From the cell containing the given text, extract its center point as [X, Y] coordinate. 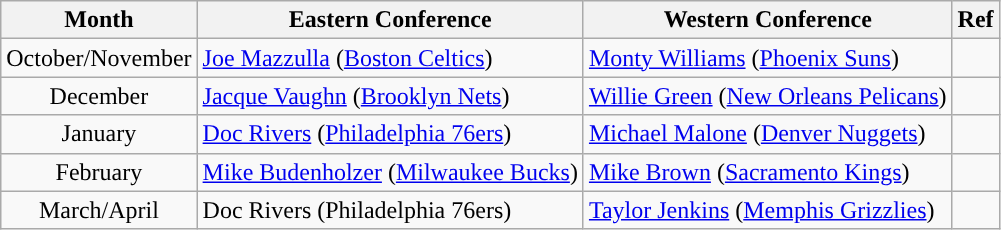
January [99, 134]
Eastern Conference [390, 20]
Mike Budenholzer (Milwaukee Bucks) [390, 172]
Month [99, 20]
December [99, 96]
Joe Mazzulla (Boston Celtics) [390, 58]
Taylor Jenkins (Memphis Grizzlies) [768, 210]
Monty Williams (Phoenix Suns) [768, 58]
March/April [99, 210]
Western Conference [768, 20]
Ref [976, 20]
Willie Green (New Orleans Pelicans) [768, 96]
February [99, 172]
October/November [99, 58]
Michael Malone (Denver Nuggets) [768, 134]
Mike Brown (Sacramento Kings) [768, 172]
Jacque Vaughn (Brooklyn Nets) [390, 96]
